From the cell containing the given text, extract its center point as (x, y) coordinate. 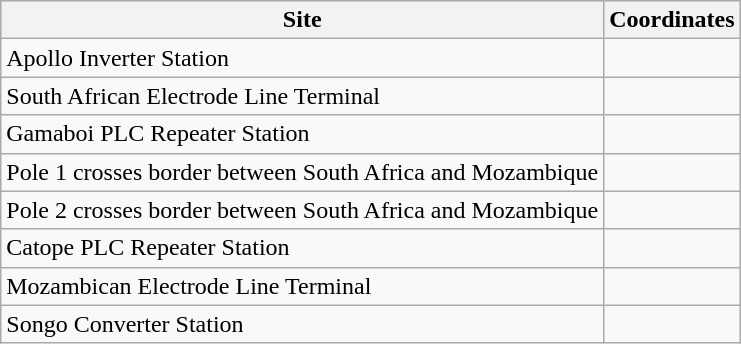
South African Electrode Line Terminal (302, 96)
Gamaboi PLC Repeater Station (302, 134)
Coordinates (672, 20)
Apollo Inverter Station (302, 58)
Songo Converter Station (302, 324)
Site (302, 20)
Mozambican Electrode Line Terminal (302, 286)
Catope PLC Repeater Station (302, 248)
Pole 2 crosses border between South Africa and Mozambique (302, 210)
Pole 1 crosses border between South Africa and Mozambique (302, 172)
